Locate the cell with the specified text and output its [X, Y] center coordinate. 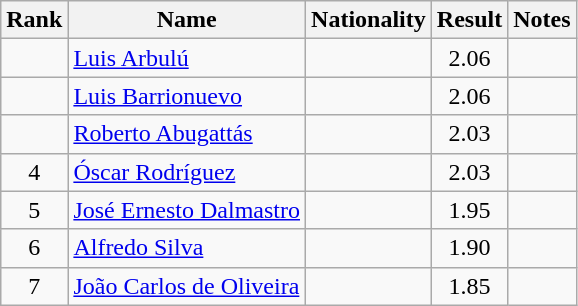
1.95 [469, 210]
José Ernesto Dalmastro [187, 210]
Óscar Rodríguez [187, 172]
Roberto Abugattás [187, 134]
Notes [542, 20]
4 [34, 172]
Rank [34, 20]
7 [34, 286]
5 [34, 210]
Alfredo Silva [187, 248]
1.90 [469, 248]
Result [469, 20]
6 [34, 248]
Name [187, 20]
1.85 [469, 286]
Luis Barrionuevo [187, 96]
Luis Arbulú [187, 58]
Nationality [369, 20]
João Carlos de Oliveira [187, 286]
